Output the (X, Y) coordinate of the center of the cell containing the given text.  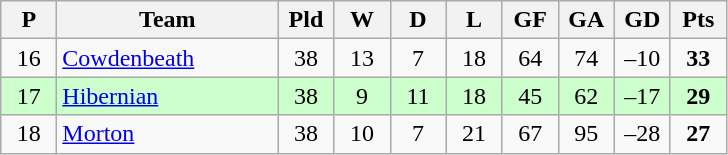
–17 (642, 96)
33 (698, 58)
27 (698, 134)
Pts (698, 20)
21 (474, 134)
P (29, 20)
W (362, 20)
GF (530, 20)
D (418, 20)
L (474, 20)
10 (362, 134)
–10 (642, 58)
Team (168, 20)
Hibernian (168, 96)
13 (362, 58)
Pld (306, 20)
95 (586, 134)
–28 (642, 134)
11 (418, 96)
64 (530, 58)
GA (586, 20)
29 (698, 96)
Morton (168, 134)
67 (530, 134)
Cowdenbeath (168, 58)
17 (29, 96)
GD (642, 20)
9 (362, 96)
74 (586, 58)
16 (29, 58)
45 (530, 96)
62 (586, 96)
